Pinpoint the cell where the given text exists, returning its (X, Y) midpoint coordinate. 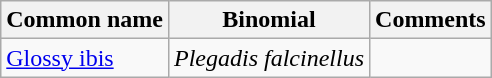
Comments (431, 20)
Common name (85, 20)
Binomial (268, 20)
Glossy ibis (85, 58)
Plegadis falcinellus (268, 58)
